Extract the [X, Y] coordinate from the center of the cell holding the provided text.  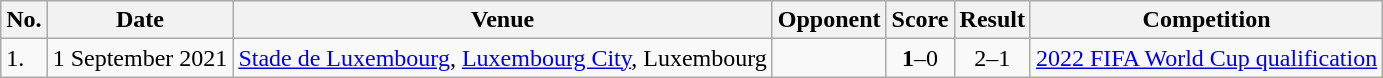
1 September 2021 [140, 58]
1. [24, 58]
Opponent [829, 20]
1–0 [920, 58]
Stade de Luxembourg, Luxembourg City, Luxembourg [502, 58]
2022 FIFA World Cup qualification [1206, 58]
2–1 [992, 58]
Score [920, 20]
Date [140, 20]
Venue [502, 20]
No. [24, 20]
Competition [1206, 20]
Result [992, 20]
